Capture the cell that displays the provided text and extract its (X, Y) central coordinate. 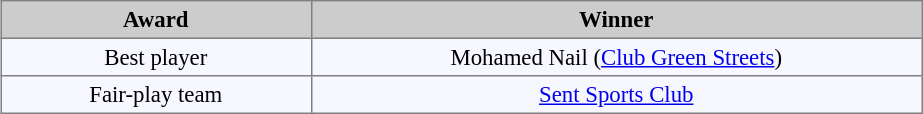
Sent Sports Club (616, 95)
Winner (616, 20)
Best player (155, 57)
Fair-play team (155, 95)
Award (155, 20)
Mohamed Nail (Club Green Streets) (616, 57)
